For the text-containing cell, return its midpoint in (X, Y) coordinate format. 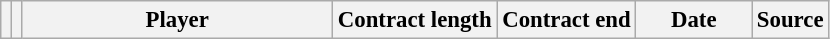
Player (178, 20)
Contract length (415, 20)
Source (790, 20)
Contract end (566, 20)
Date (694, 20)
